Detect which cell encompasses the target text, then output its (X, Y) center coordinate. 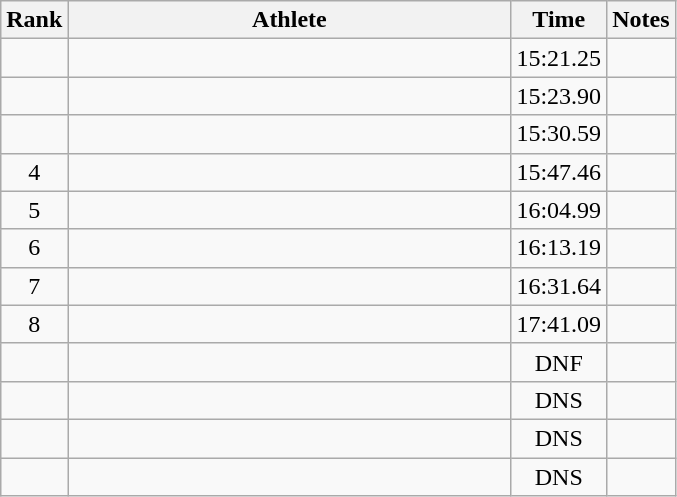
Notes (641, 20)
15:30.59 (559, 134)
15:47.46 (559, 172)
16:04.99 (559, 210)
5 (34, 210)
4 (34, 172)
Athlete (290, 20)
15:23.90 (559, 96)
6 (34, 248)
DNF (559, 362)
15:21.25 (559, 58)
Time (559, 20)
17:41.09 (559, 324)
8 (34, 324)
7 (34, 286)
16:13.19 (559, 248)
Rank (34, 20)
16:31.64 (559, 286)
